Pinpoint the cell where the given text exists, returning its (x, y) midpoint coordinate. 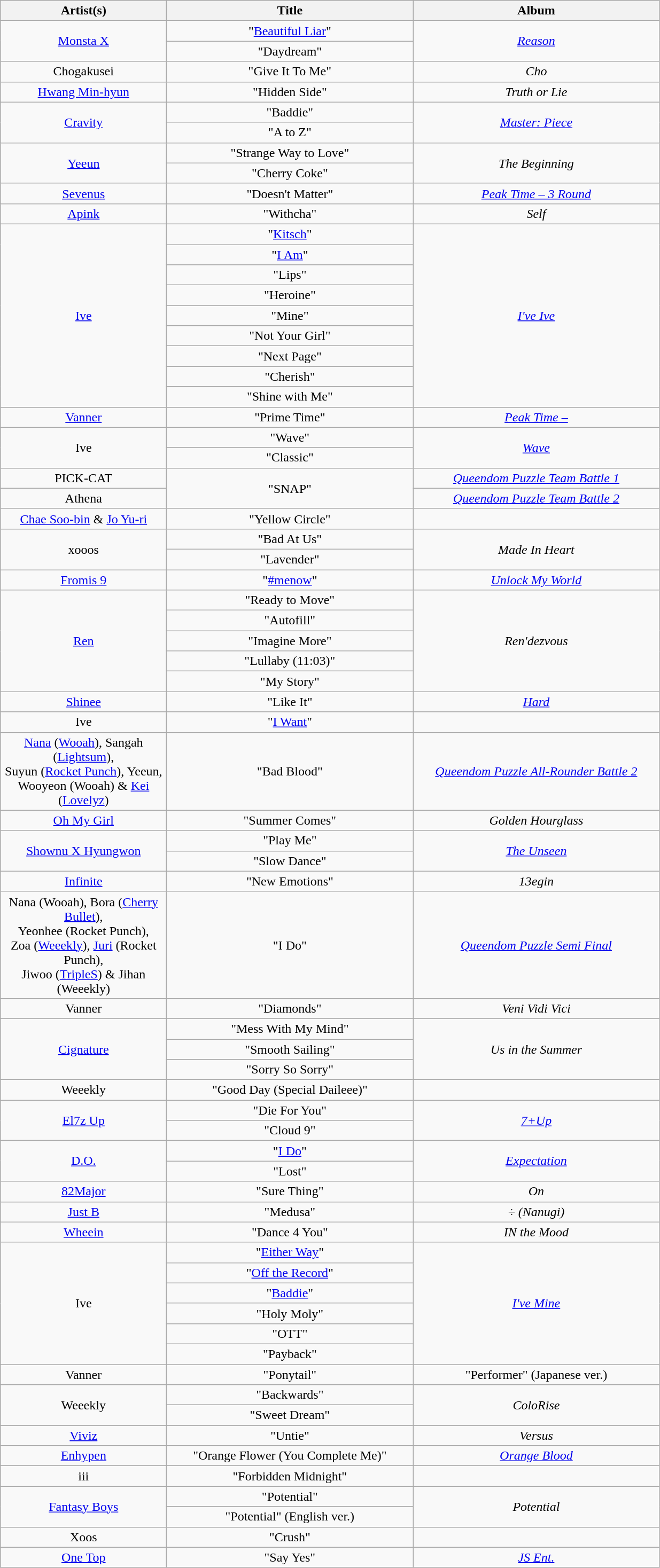
iii (83, 1476)
"Sorry So Sorry" (290, 1070)
"Lips" (290, 275)
"Prime Time" (290, 417)
Reason (537, 41)
One Top (83, 1557)
Us in the Summer (537, 1049)
82Major (83, 1191)
"Play Me" (290, 841)
Album (537, 11)
Self (537, 214)
Cignature (83, 1049)
"I Want" (290, 722)
El7z Up (83, 1120)
"I Am" (290, 255)
Oh My Girl (83, 820)
D.O. (83, 1161)
Viviz (83, 1436)
"Imagine More" (290, 641)
Apink (83, 214)
"Daydream" (290, 51)
"Wave" (290, 437)
Queendom Puzzle All-Rounder Battle 2 (537, 771)
Veni Vidi Vici (537, 1008)
"Cherish" (290, 377)
Queendom Puzzle Team Battle 2 (537, 498)
"Classic" (290, 458)
"Potential" (290, 1496)
"Ready to Move" (290, 600)
"#menow" (290, 579)
Ren (83, 641)
Unlock My World (537, 579)
Artist(s) (83, 11)
Athena (83, 498)
Cho (537, 72)
Fantasy Boys (83, 1507)
"Payback" (290, 1354)
"Good Day (Special Daileee)" (290, 1090)
"Cloud 9" (290, 1131)
xooos (83, 549)
"Diamonds" (290, 1008)
"Either Way" (290, 1252)
IN the Mood (537, 1232)
Orange Blood (537, 1456)
Master: Piece (537, 122)
"Hidden Side" (290, 92)
"Sure Thing" (290, 1191)
Nana (Wooah), Bora (Cherry Bullet),Yeonhee (Rocket Punch),Zoa (Weeekly), Juri (Rocket Punch),Jiwoo (TripleS) & Jihan (Weeekly) (83, 945)
Expectation (537, 1161)
On (537, 1191)
ColoRise (537, 1405)
"Dance 4 You" (290, 1232)
"Give It To Me" (290, 72)
"Cherry Coke" (290, 173)
"Lavender" (290, 559)
Hard (537, 702)
"Lost" (290, 1171)
PICK-CAT (83, 478)
"Mess With My Mind" (290, 1029)
Shownu X Hyungwon (83, 851)
"Sweet Dream" (290, 1415)
13egin (537, 881)
Wheein (83, 1232)
Title (290, 11)
Queendom Puzzle Semi Final (537, 945)
"Smooth Sailing" (290, 1049)
"Strange Way to Love" (290, 153)
Fromis 9 (83, 579)
÷ (Nanugi) (537, 1212)
"SNAP" (290, 488)
Enhypen (83, 1456)
Versus (537, 1436)
Chae Soo-bin & Jo Yu-ri (83, 519)
"Forbidden Midnight" (290, 1476)
I've Mine (537, 1303)
Shinee (83, 702)
"My Story" (290, 681)
Truth or Lie (537, 92)
Sevenus (83, 193)
"Heroine" (290, 295)
The Beginning (537, 163)
"Autofill" (290, 621)
"Not Your Girl" (290, 336)
"Off the Record" (290, 1273)
"Medusa" (290, 1212)
"A to Z" (290, 132)
"Withcha" (290, 214)
Peak Time – 3 Round (537, 193)
"Potential" (English ver.) (290, 1517)
"Summer Comes" (290, 820)
7+Up (537, 1120)
"Slow Dance" (290, 861)
"Doesn't Matter" (290, 193)
Yeeun (83, 163)
Ren'dezvous (537, 641)
"Orange Flower (You Complete Me)" (290, 1456)
"Bad At Us" (290, 539)
"Bad Blood" (290, 771)
Xoos (83, 1537)
"Crush" (290, 1537)
The Unseen (537, 851)
Peak Time – (537, 417)
"Holy Moly" (290, 1313)
"Die For You" (290, 1110)
Wave (537, 448)
"Yellow Circle" (290, 519)
Nana (Wooah), Sangah (Lightsum),Suyun (Rocket Punch), Yeeun, Wooyeon (Wooah) & Kei (Lovelyz) (83, 771)
Golden Hourglass (537, 820)
JS Ent. (537, 1557)
"Performer" (Japanese ver.) (537, 1374)
Chogakusei (83, 72)
Hwang Min-hyun (83, 92)
"Lullaby (11:03)" (290, 661)
Cravity (83, 122)
"OTT" (290, 1334)
"Untie" (290, 1436)
Infinite (83, 881)
Just B (83, 1212)
"Kitsch" (290, 234)
Made In Heart (537, 549)
"Beautiful Liar" (290, 31)
"Shine with Me" (290, 397)
"Like It" (290, 702)
I've Ive (537, 315)
"Ponytail" (290, 1374)
"New Emotions" (290, 881)
Potential (537, 1507)
Monsta X (83, 41)
"Mine" (290, 316)
"Backwards" (290, 1395)
"Say Yes" (290, 1557)
Queendom Puzzle Team Battle 1 (537, 478)
"Next Page" (290, 356)
